Identify which cell holds the provided text, then report its [X, Y] central coordinate. 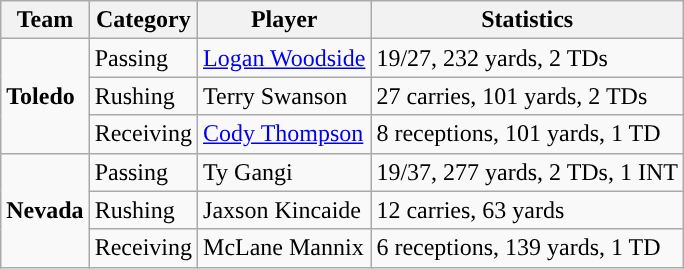
Ty Gangi [284, 172]
12 carries, 63 yards [528, 210]
Logan Woodside [284, 58]
8 receptions, 101 yards, 1 TD [528, 134]
Category [143, 20]
McLane Mannix [284, 248]
19/37, 277 yards, 2 TDs, 1 INT [528, 172]
27 carries, 101 yards, 2 TDs [528, 96]
Terry Swanson [284, 96]
Nevada [45, 210]
Player [284, 20]
Toledo [45, 96]
Statistics [528, 20]
Cody Thompson [284, 134]
Team [45, 20]
Jaxson Kincaide [284, 210]
19/27, 232 yards, 2 TDs [528, 58]
6 receptions, 139 yards, 1 TD [528, 248]
